Extract the (x, y) coordinate from the center of the cell holding the provided text.  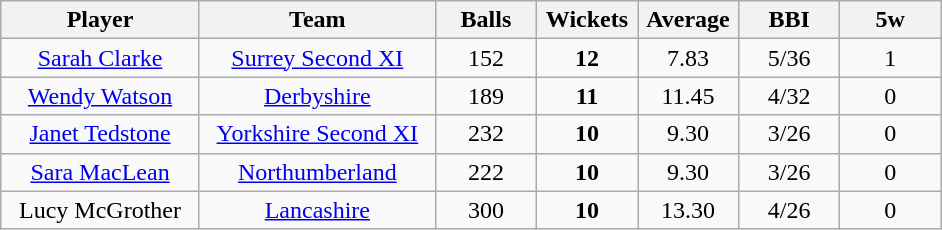
4/26 (790, 210)
Sarah Clarke (100, 58)
11 (586, 96)
BBI (790, 20)
189 (486, 96)
5/36 (790, 58)
Team (317, 20)
Lucy McGrother (100, 210)
5w (890, 20)
Wickets (586, 20)
222 (486, 172)
Player (100, 20)
Derbyshire (317, 96)
300 (486, 210)
Sara MacLean (100, 172)
152 (486, 58)
Wendy Watson (100, 96)
Lancashire (317, 210)
7.83 (688, 58)
1 (890, 58)
Balls (486, 20)
Surrey Second XI (317, 58)
13.30 (688, 210)
4/32 (790, 96)
11.45 (688, 96)
Average (688, 20)
Northumberland (317, 172)
12 (586, 58)
232 (486, 134)
Yorkshire Second XI (317, 134)
Janet Tedstone (100, 134)
